Extract the (x, y) coordinate from the center of the cell holding the provided text.  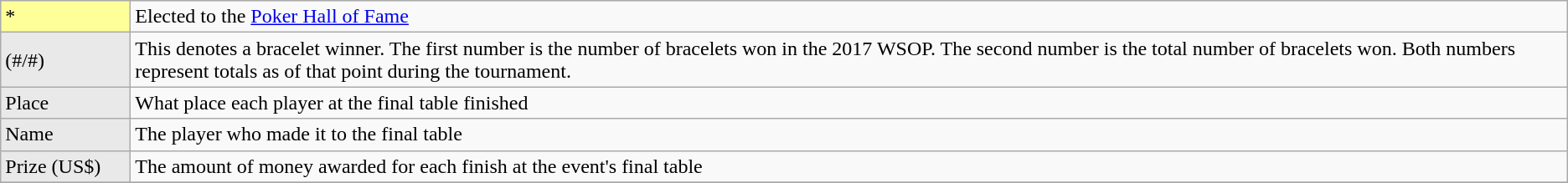
What place each player at the final table finished (849, 103)
Prize (US$) (65, 166)
Elected to the Poker Hall of Fame (849, 17)
* (65, 17)
The player who made it to the final table (849, 135)
(#/#) (65, 60)
Place (65, 103)
Name (65, 135)
The amount of money awarded for each finish at the event's final table (849, 166)
